Scan for the cell matching the given text and deliver its [X, Y] coordinate at center. 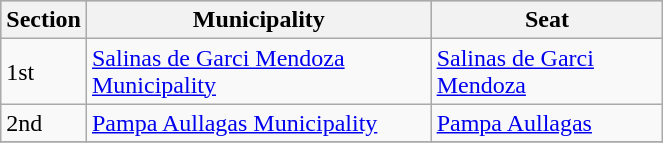
1st [44, 72]
Salinas de Garci Mendoza [547, 72]
Salinas de Garci Mendoza Municipality [258, 72]
Pampa Aullagas [547, 123]
2nd [44, 123]
Section [44, 20]
Municipality [258, 20]
Pampa Aullagas Municipality [258, 123]
Seat [547, 20]
